Pinpoint the cell where the given text exists, returning its (X, Y) midpoint coordinate. 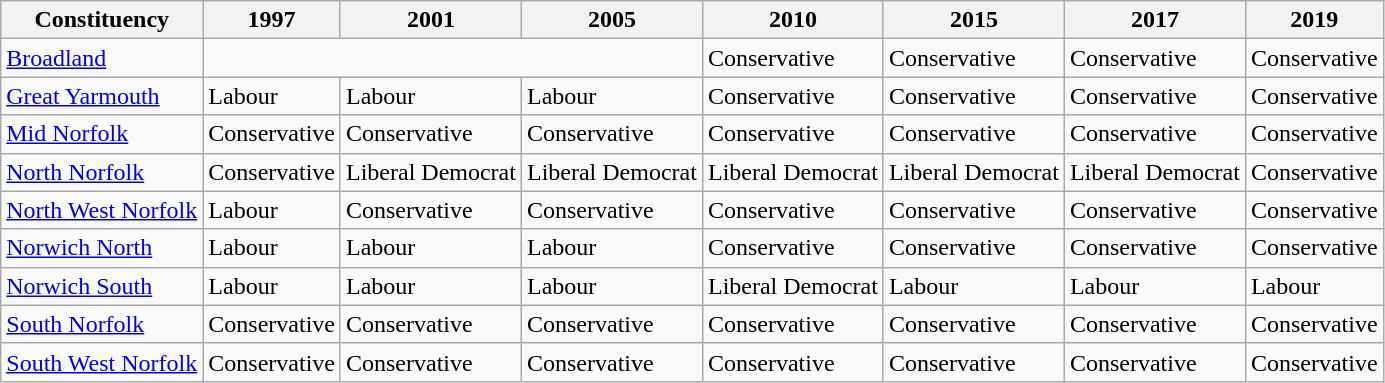
1997 (272, 20)
Constituency (102, 20)
Broadland (102, 58)
Mid Norfolk (102, 134)
2001 (430, 20)
Great Yarmouth (102, 96)
South Norfolk (102, 324)
2010 (792, 20)
Norwich North (102, 248)
2019 (1314, 20)
South West Norfolk (102, 362)
Norwich South (102, 286)
2015 (974, 20)
North Norfolk (102, 172)
2005 (612, 20)
2017 (1154, 20)
North West Norfolk (102, 210)
